Detect which cell encompasses the target text, then output its [X, Y] center coordinate. 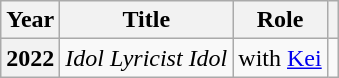
with Kei [280, 58]
Title [146, 20]
Year [30, 20]
Role [280, 20]
Idol Lyricist Idol [146, 58]
2022 [30, 58]
